Search for the cell housing the specified text and yield its (X, Y) center coordinate. 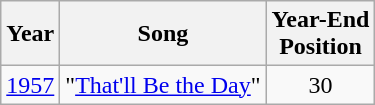
Year (30, 34)
30 (320, 85)
Year-EndPosition (320, 34)
1957 (30, 85)
"That'll Be the Day" (163, 85)
Song (163, 34)
